Search for the cell housing the specified text and yield its [X, Y] center coordinate. 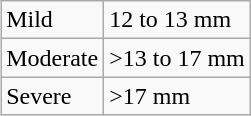
Severe [52, 96]
Moderate [52, 58]
>13 to 17 mm [178, 58]
>17 mm [178, 96]
Mild [52, 20]
12 to 13 mm [178, 20]
